Provide the [x, y] coordinate of the cell's center where the given text is located.  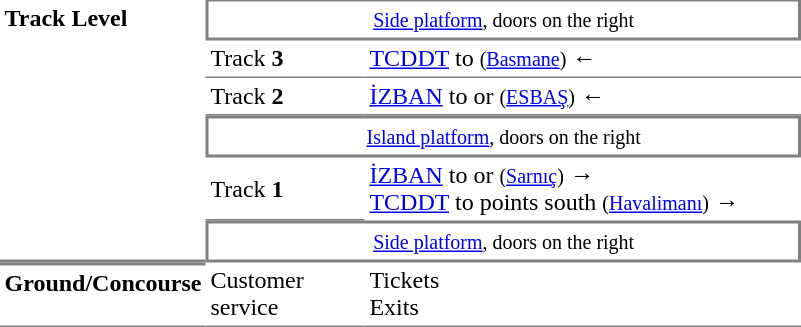
Track Level [103, 131]
İZBAN to or (ESBAŞ) ← [583, 97]
Customer service [286, 294]
TCDDT to (Basmane) ← [583, 59]
Track 2 [286, 97]
Ground/Concourse [103, 294]
İZBAN to or (Sarnıç) → TCDDT to points south (Havalimanı) → [583, 190]
Track 1 [286, 190]
TicketsExits [583, 294]
Track 3 [286, 59]
